Extract the [X, Y] coordinate from the center of the cell holding the provided text.  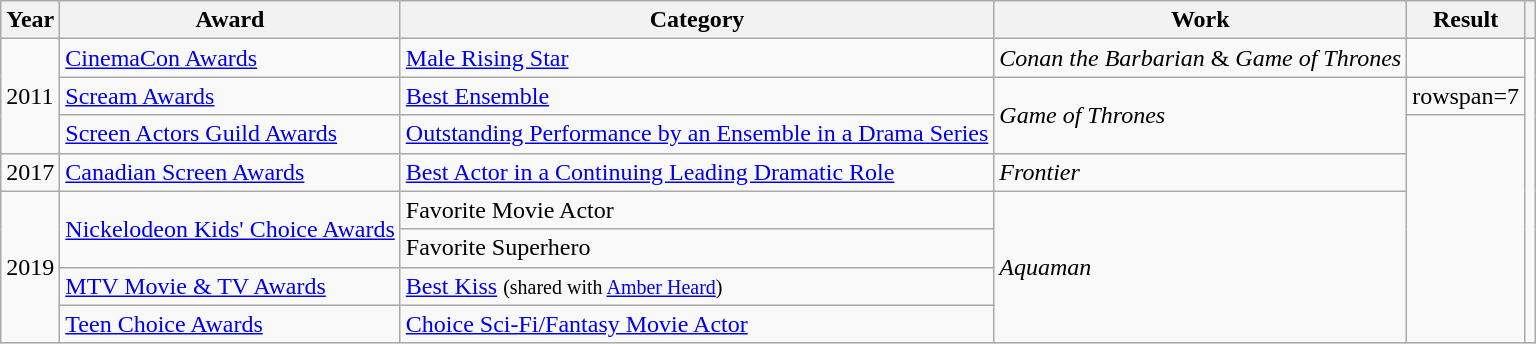
Favorite Superhero [697, 248]
Choice Sci-Fi/Fantasy Movie Actor [697, 324]
Work [1200, 20]
Favorite Movie Actor [697, 210]
MTV Movie & TV Awards [230, 286]
Category [697, 20]
Canadian Screen Awards [230, 172]
Scream Awards [230, 96]
Game of Thrones [1200, 115]
2011 [30, 96]
Year [30, 20]
Best Ensemble [697, 96]
Aquaman [1200, 267]
Best Kiss (shared with Amber Heard) [697, 286]
Nickelodeon Kids' Choice Awards [230, 229]
Conan the Barbarian & Game of Thrones [1200, 58]
2019 [30, 267]
Best Actor in a Continuing Leading Dramatic Role [697, 172]
Outstanding Performance by an Ensemble in a Drama Series [697, 134]
2017 [30, 172]
CinemaCon Awards [230, 58]
Award [230, 20]
Screen Actors Guild Awards [230, 134]
rowspan=7 [1466, 96]
Male Rising Star [697, 58]
Frontier [1200, 172]
Teen Choice Awards [230, 324]
Result [1466, 20]
